Capture the cell that displays the provided text and extract its (x, y) central coordinate. 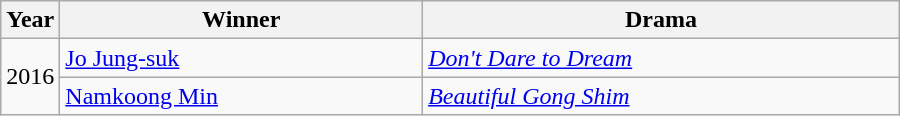
Jo Jung-suk (242, 58)
Drama (662, 20)
Beautiful Gong Shim (662, 96)
Year (30, 20)
Don't Dare to Dream (662, 58)
2016 (30, 77)
Namkoong Min (242, 96)
Winner (242, 20)
